For the text-containing cell, return its midpoint in [x, y] coordinate format. 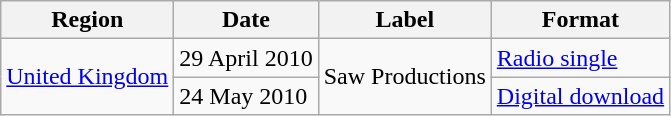
Format [580, 20]
Date [246, 20]
Saw Productions [404, 77]
29 April 2010 [246, 58]
Radio single [580, 58]
Digital download [580, 96]
Region [88, 20]
Label [404, 20]
United Kingdom [88, 77]
24 May 2010 [246, 96]
